From the cell containing the given text, extract its center point as (X, Y) coordinate. 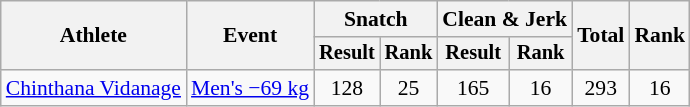
Total (600, 36)
Men's −69 kg (250, 88)
Event (250, 36)
25 (409, 88)
165 (473, 88)
128 (347, 88)
293 (600, 88)
Chinthana Vidanage (94, 88)
Snatch (376, 19)
Athlete (94, 36)
Clean & Jerk (504, 19)
